Find where the given text appears and provide that cell's center as (X, Y) coordinate. 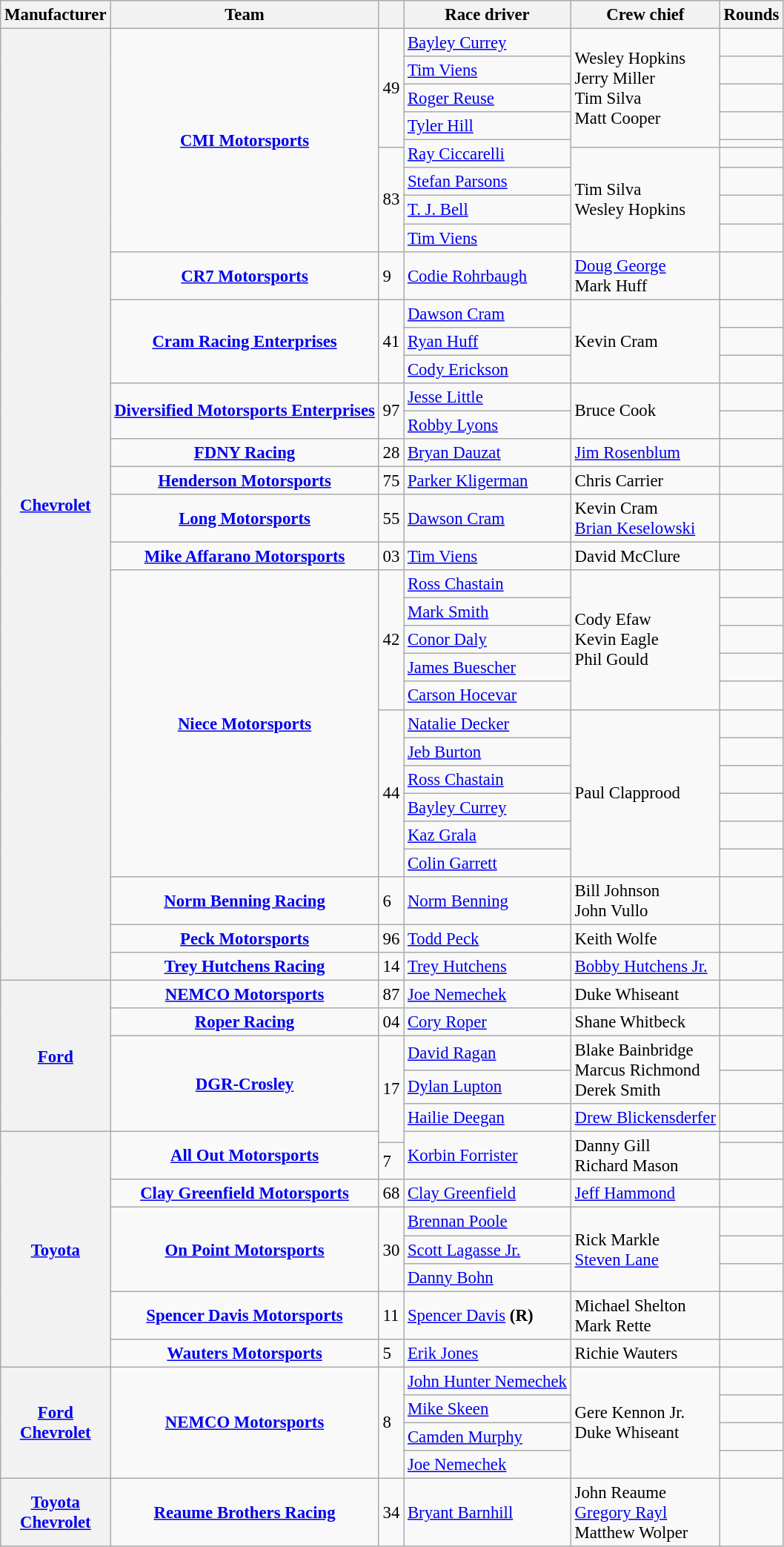
7 (391, 1161)
Toyota (56, 1250)
28 (391, 453)
Drew Blickensderfer (645, 1118)
John Reaume Gregory Rayl Matthew Wolper (645, 1512)
Manufacturer (56, 15)
42 (391, 640)
49 (391, 89)
T. J. Bell (488, 210)
Kevin Cram (645, 341)
Dylan Lupton (488, 1087)
Kevin Cram Brian Keselowski (645, 519)
James Buescher (488, 668)
John Hunter Nemechek (488, 1381)
DGR-Crosley (245, 1084)
Hailie Deegan (488, 1118)
11 (391, 1315)
Todd Peck (488, 938)
Mike Affarano Motorsports (245, 557)
Richie Wauters (645, 1353)
Rounds (751, 15)
Norm Benning Racing (245, 901)
Wauters Motorsports (245, 1353)
Clay Greenfield Motorsports (245, 1194)
Keith Wolfe (645, 938)
Diversified Motorsports Enterprises (245, 411)
Shane Whitbeck (645, 1022)
87 (391, 995)
Jeb Burton (488, 752)
Rick Markle Steven Lane (645, 1250)
Robby Lyons (488, 425)
Toyota Chevrolet (56, 1512)
Cram Racing Enterprises (245, 341)
Henderson Motorsports (245, 480)
On Point Motorsports (245, 1250)
Mark Smith (488, 612)
Bill Johnson John Vullo (645, 901)
Blake Bainbridge Marcus Richmond Derek Smith (645, 1070)
Korbin Forrister (488, 1156)
Bobby Hutchens Jr. (645, 967)
David Ragan (488, 1053)
97 (391, 411)
14 (391, 967)
17 (391, 1090)
8 (391, 1422)
Long Motorsports (245, 519)
Parker Kligerman (488, 480)
04 (391, 1022)
Bryant Barnhill (488, 1512)
Race driver (488, 15)
Kaz Grala (488, 835)
9 (391, 276)
Doug George Mark Huff (645, 276)
Conor Daly (488, 640)
Paul Clapprood (645, 793)
83 (391, 200)
Roger Reuse (488, 99)
96 (391, 938)
Camden Murphy (488, 1437)
All Out Motorsports (245, 1156)
41 (391, 341)
5 (391, 1353)
6 (391, 901)
Ray Ciccarelli (488, 154)
75 (391, 480)
Peck Motorsports (245, 938)
Ford Chevrolet (56, 1422)
03 (391, 557)
Carson Hocevar (488, 696)
Ford (56, 1056)
Danny Gill Richard Mason (645, 1156)
30 (391, 1250)
CR7 Motorsports (245, 276)
Tyler Hill (488, 126)
Trey Hutchens Racing (245, 967)
Team (245, 15)
Spencer Davis Motorsports (245, 1315)
44 (391, 793)
CMI Motorsports (245, 141)
Codie Rohrbaugh (488, 276)
Danny Bohn (488, 1277)
Michael Shelton Mark Rette (645, 1315)
Clay Greenfield (488, 1194)
Natalie Decker (488, 723)
Erik Jones (488, 1353)
Mike Skeen (488, 1409)
Jeff Hammond (645, 1194)
Scott Lagasse Jr. (488, 1250)
Bruce Cook (645, 411)
Cory Roper (488, 1022)
Gere Kennon Jr. Duke Whiseant (645, 1422)
Spencer Davis (R) (488, 1315)
Niece Motorsports (245, 723)
Jim Rosenblum (645, 453)
Cody Erickson (488, 369)
34 (391, 1512)
Ryan Huff (488, 341)
Roper Racing (245, 1022)
55 (391, 519)
Stefan Parsons (488, 182)
Bryan Dauzat (488, 453)
Cody Efaw Kevin Eagle Phil Gould (645, 640)
Jesse Little (488, 397)
Tim Silva Wesley Hopkins (645, 200)
FDNY Racing (245, 453)
Trey Hutchens (488, 967)
Chevrolet (56, 505)
Chris Carrier (645, 480)
Wesley Hopkins Jerry Miller Tim Silva Matt Cooper (645, 89)
David McClure (645, 557)
Crew chief (645, 15)
Colin Garrett (488, 863)
Brennan Poole (488, 1222)
Reaume Brothers Racing (245, 1512)
68 (391, 1194)
Norm Benning (488, 901)
Duke Whiseant (645, 995)
